Extract the [x, y] coordinate from the center of the cell holding the provided text.  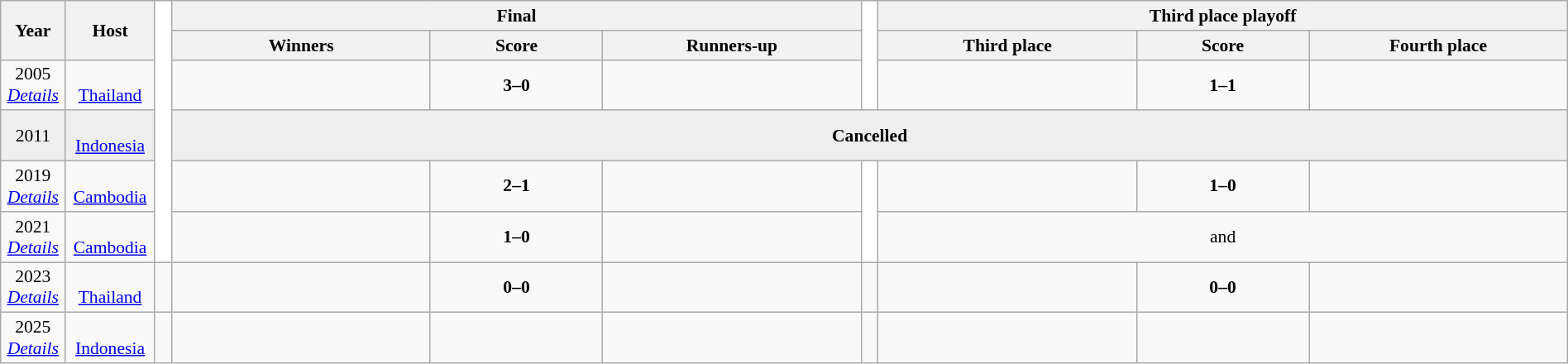
3–0 [516, 84]
2011 [33, 136]
2025Details [33, 338]
Year [33, 30]
Fourth place [1439, 45]
2021Details [33, 237]
and [1222, 237]
Runners-up [732, 45]
2019Details [33, 187]
2023Details [33, 288]
Third place playoff [1222, 16]
Host [110, 30]
Winners [301, 45]
2–1 [516, 187]
2005Details [33, 84]
1–1 [1222, 84]
Cancelled [870, 136]
Final [516, 16]
Third place [1007, 45]
